Locate the cell with the specified text and output its [x, y] center coordinate. 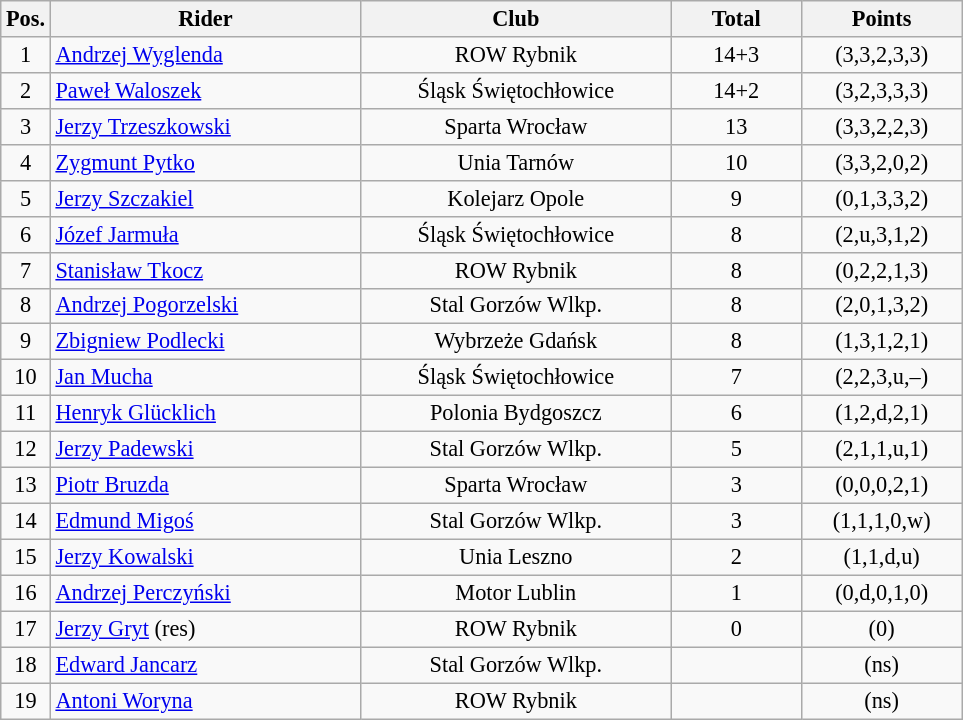
(2,2,3,u,–) [881, 378]
Stanisław Tkocz [205, 270]
16 [26, 593]
(3,3,2,0,2) [881, 162]
(3,2,3,3,3) [881, 90]
14+3 [736, 55]
Edmund Migoś [205, 521]
Total [736, 19]
12 [26, 450]
19 [26, 701]
(3,3,2,2,3) [881, 126]
Points [881, 19]
18 [26, 665]
(1,1,1,0,w) [881, 521]
Andrzej Pogorzelski [205, 306]
Jerzy Padewski [205, 450]
Zygmunt Pytko [205, 162]
11 [26, 414]
(0) [881, 629]
(0,0,0,2,1) [881, 485]
Antoni Woryna [205, 701]
(0,d,0,1,0) [881, 593]
Jan Mucha [205, 378]
14+2 [736, 90]
17 [26, 629]
(0,2,2,1,3) [881, 270]
Polonia Bydgoszcz [516, 414]
Andrzej Wyglenda [205, 55]
Jerzy Kowalski [205, 557]
Jerzy Szczakiel [205, 198]
4 [26, 162]
Wybrzeże Gdańsk [516, 342]
Unia Tarnów [516, 162]
Kolejarz Opole [516, 198]
Unia Leszno [516, 557]
Zbigniew Podlecki [205, 342]
(1,3,1,2,1) [881, 342]
Edward Jancarz [205, 665]
0 [736, 629]
Józef Jarmuła [205, 234]
(2,1,1,u,1) [881, 450]
Motor Lublin [516, 593]
Rider [205, 19]
Henryk Glücklich [205, 414]
Pos. [26, 19]
(0,1,3,3,2) [881, 198]
Andrzej Perczyński [205, 593]
(1,1,d,u) [881, 557]
Jerzy Trzeszkowski [205, 126]
Paweł Waloszek [205, 90]
Club [516, 19]
14 [26, 521]
Piotr Bruzda [205, 485]
15 [26, 557]
(2,0,1,3,2) [881, 306]
(3,3,2,3,3) [881, 55]
Jerzy Gryt (res) [205, 629]
(2,u,3,1,2) [881, 234]
(1,2,d,2,1) [881, 414]
